Scan for the cell matching the given text and deliver its (X, Y) coordinate at center. 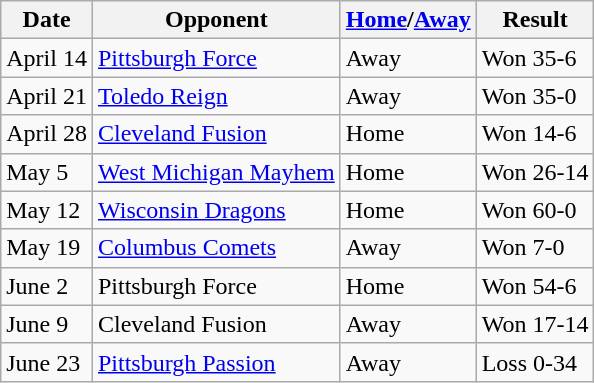
April 21 (47, 96)
Won 60-0 (535, 210)
Pittsburgh Passion (216, 362)
April 28 (47, 134)
Loss 0-34 (535, 362)
Won 17-14 (535, 324)
Won 14-6 (535, 134)
Columbus Comets (216, 248)
Opponent (216, 20)
June 9 (47, 324)
Result (535, 20)
Date (47, 20)
May 19 (47, 248)
West Michigan Mayhem (216, 172)
Won 35-0 (535, 96)
Won 7-0 (535, 248)
Wisconsin Dragons (216, 210)
Won 26-14 (535, 172)
Won 54-6 (535, 286)
May 12 (47, 210)
Home/Away (408, 20)
Toledo Reign (216, 96)
April 14 (47, 58)
June 2 (47, 286)
Won 35-6 (535, 58)
June 23 (47, 362)
May 5 (47, 172)
